Locate the cell with the specified text and output its (x, y) center coordinate. 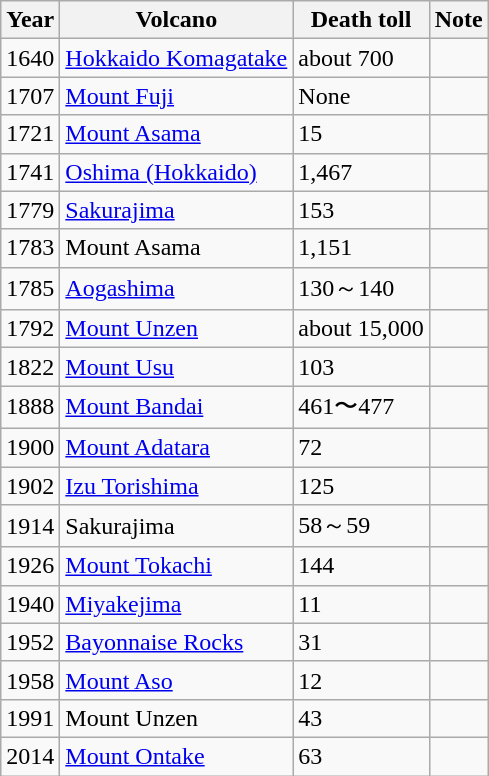
72 (361, 447)
Oshima (Hokkaido) (176, 172)
1958 (30, 680)
about 700 (361, 58)
Mount Bandai (176, 408)
1721 (30, 134)
about 15,000 (361, 329)
Mount Aso (176, 680)
1792 (30, 329)
43 (361, 718)
130～140 (361, 288)
Note (458, 20)
63 (361, 756)
1914 (30, 526)
1779 (30, 210)
1888 (30, 408)
144 (361, 566)
58～59 (361, 526)
Year (30, 20)
Mount Ontake (176, 756)
1741 (30, 172)
1991 (30, 718)
Mount Adatara (176, 447)
1,151 (361, 248)
15 (361, 134)
1783 (30, 248)
11 (361, 604)
2014 (30, 756)
1707 (30, 96)
Miyakejima (176, 604)
1822 (30, 367)
Volcano (176, 20)
1,467 (361, 172)
1940 (30, 604)
Aogashima (176, 288)
Bayonnaise Rocks (176, 642)
153 (361, 210)
None (361, 96)
Death toll (361, 20)
31 (361, 642)
Hokkaido Komagatake (176, 58)
12 (361, 680)
1640 (30, 58)
1902 (30, 485)
1926 (30, 566)
1785 (30, 288)
Mount Usu (176, 367)
Mount Fuji (176, 96)
125 (361, 485)
103 (361, 367)
Mount Tokachi (176, 566)
1900 (30, 447)
1952 (30, 642)
Izu Torishima (176, 485)
461〜477 (361, 408)
